Pinpoint the cell where the given text exists, returning its (X, Y) midpoint coordinate. 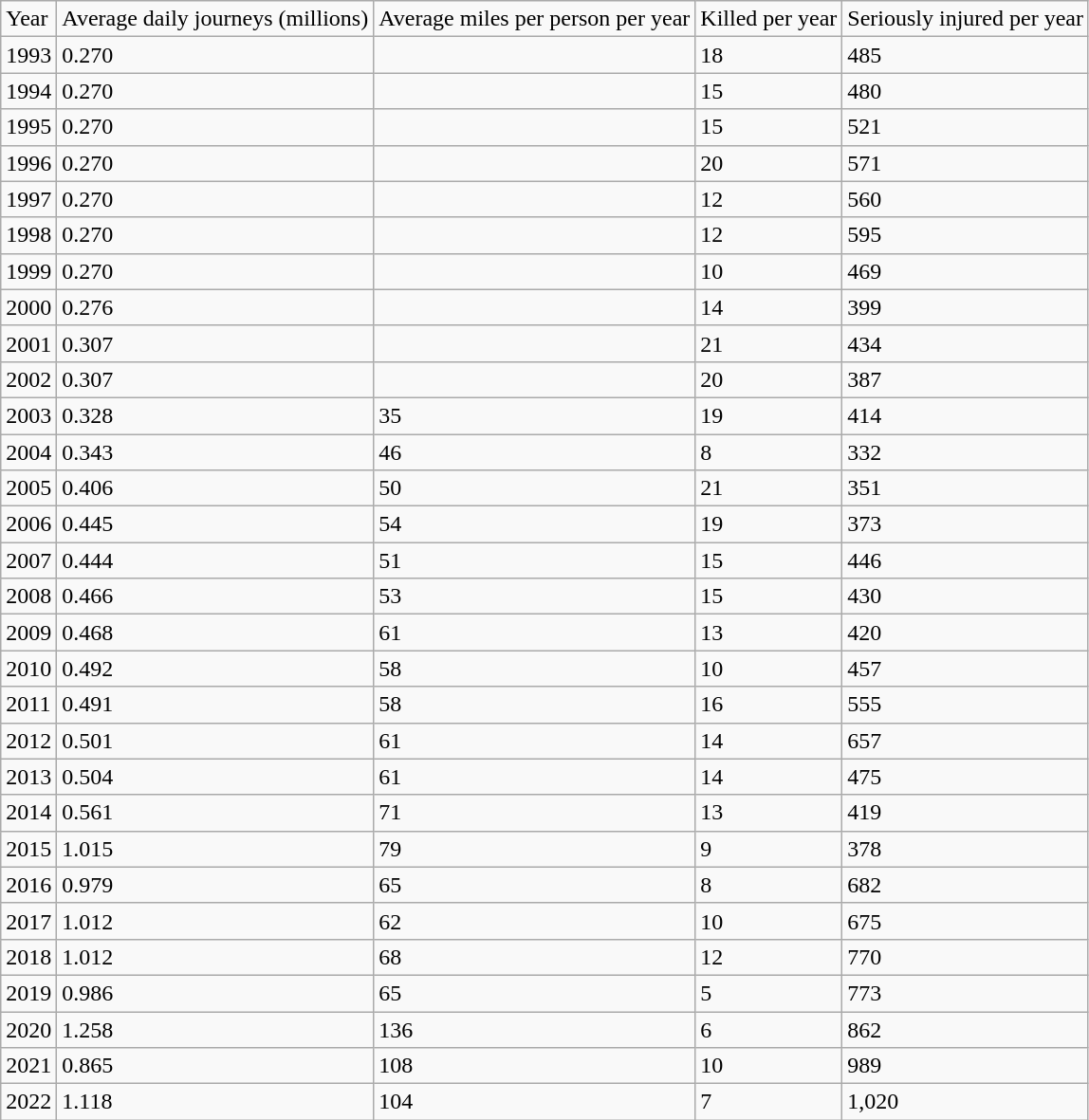
387 (966, 379)
2013 (28, 777)
521 (966, 127)
53 (535, 597)
1997 (28, 199)
1998 (28, 235)
571 (966, 163)
675 (966, 921)
0.276 (215, 307)
2016 (28, 885)
79 (535, 849)
2009 (28, 633)
475 (966, 777)
399 (966, 307)
2019 (28, 993)
46 (535, 452)
332 (966, 452)
6 (768, 1029)
108 (535, 1066)
457 (966, 669)
682 (966, 885)
2012 (28, 741)
351 (966, 488)
0.561 (215, 813)
430 (966, 597)
420 (966, 633)
0.445 (215, 524)
989 (966, 1066)
18 (768, 55)
Average daily journeys (millions) (215, 19)
373 (966, 524)
51 (535, 560)
446 (966, 560)
2015 (28, 849)
2018 (28, 957)
0.343 (215, 452)
1994 (28, 91)
1.118 (215, 1102)
2005 (28, 488)
0.328 (215, 415)
0.986 (215, 993)
560 (966, 199)
485 (966, 55)
2017 (28, 921)
Killed per year (768, 19)
2008 (28, 597)
773 (966, 993)
5 (768, 993)
2003 (28, 415)
2011 (28, 705)
0.504 (215, 777)
71 (535, 813)
2001 (28, 343)
657 (966, 741)
54 (535, 524)
Average miles per person per year (535, 19)
50 (535, 488)
0.979 (215, 885)
2000 (28, 307)
0.492 (215, 669)
2020 (28, 1029)
7 (768, 1102)
1996 (28, 163)
378 (966, 849)
2022 (28, 1102)
0.865 (215, 1066)
414 (966, 415)
0.444 (215, 560)
2021 (28, 1066)
9 (768, 849)
2010 (28, 669)
0.468 (215, 633)
0.501 (215, 741)
2014 (28, 813)
0.491 (215, 705)
Year (28, 19)
0.466 (215, 597)
1999 (28, 271)
862 (966, 1029)
2007 (28, 560)
104 (535, 1102)
2004 (28, 452)
16 (768, 705)
68 (535, 957)
1.015 (215, 849)
595 (966, 235)
1993 (28, 55)
434 (966, 343)
136 (535, 1029)
480 (966, 91)
1995 (28, 127)
1,020 (966, 1102)
Seriously injured per year (966, 19)
469 (966, 271)
2006 (28, 524)
555 (966, 705)
770 (966, 957)
2002 (28, 379)
1.258 (215, 1029)
419 (966, 813)
0.406 (215, 488)
62 (535, 921)
35 (535, 415)
